Extract the [x, y] coordinate from the center of the cell holding the provided text.  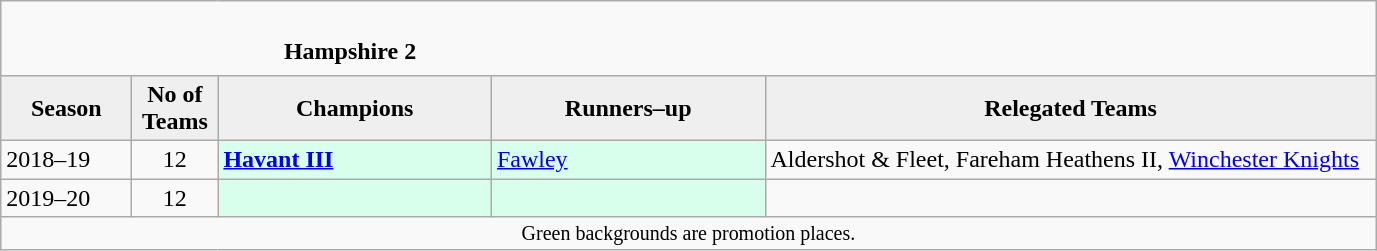
Runners–up [628, 108]
Havant III [355, 159]
Aldershot & Fleet, Fareham Heathens II, Winchester Knights [1070, 159]
Champions [355, 108]
No of Teams [175, 108]
2018–19 [66, 159]
Green backgrounds are promotion places. [688, 234]
Relegated Teams [1070, 108]
2019–20 [66, 197]
Season [66, 108]
Fawley [628, 159]
